Determine the (X, Y) coordinate at the center of the cell enclosing the given text.  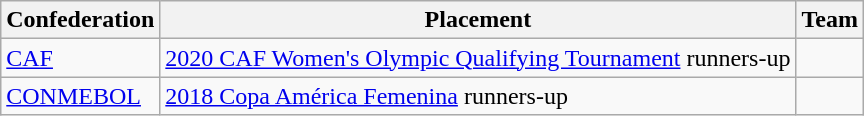
Confederation (80, 20)
CAF (80, 58)
2020 CAF Women's Olympic Qualifying Tournament runners-up (478, 58)
2018 Copa América Femenina runners-up (478, 96)
CONMEBOL (80, 96)
Placement (478, 20)
Team (830, 20)
